Search for the cell housing the specified text and yield its [X, Y] center coordinate. 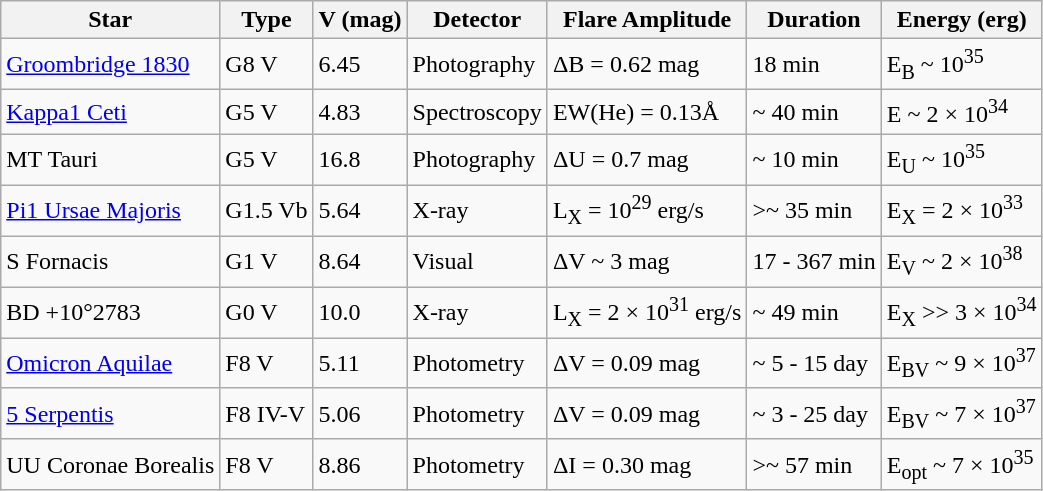
EBV ~ 9 × 1037 [962, 364]
18 min [814, 64]
G1.5 Vb [266, 210]
MT Tauri [110, 160]
V (mag) [360, 20]
EBV ~ 7 × 1037 [962, 414]
~ 49 min [814, 312]
~ 5 - 15 day [814, 364]
16.8 [360, 160]
E ~ 2 × 1034 [962, 112]
5.64 [360, 210]
Detector [477, 20]
LX = 1029 erg/s [646, 210]
Omicron Aquilae [110, 364]
8.64 [360, 262]
5.11 [360, 364]
EU ~ 1035 [962, 160]
UU Coronae Borealis [110, 464]
Kappa1 Ceti [110, 112]
BD +10°2783 [110, 312]
4.83 [360, 112]
Pi1 Ursae Majoris [110, 210]
~ 10 min [814, 160]
EW(He) = 0.13Å [646, 112]
EV ~ 2 × 1038 [962, 262]
ΔI = 0.30 mag [646, 464]
ΔU = 0.7 mag [646, 160]
Energy (erg) [962, 20]
Flare Amplitude [646, 20]
10.0 [360, 312]
5.06 [360, 414]
G1 V [266, 262]
Eopt ~ 7 × 1035 [962, 464]
G8 V [266, 64]
8.86 [360, 464]
LX = 2 × 1031 erg/s [646, 312]
EX >> 3 × 1034 [962, 312]
Type [266, 20]
>~ 57 min [814, 464]
S Fornacis [110, 262]
Groombridge 1830 [110, 64]
F8 IV-V [266, 414]
Star [110, 20]
5 Serpentis [110, 414]
Spectroscopy [477, 112]
ΔV ~ 3 mag [646, 262]
Duration [814, 20]
~ 40 min [814, 112]
G0 V [266, 312]
ΔB = 0.62 mag [646, 64]
EX = 2 × 1033 [962, 210]
6.45 [360, 64]
Visual [477, 262]
>~ 35 min [814, 210]
17 - 367 min [814, 262]
~ 3 - 25 day [814, 414]
EB ~ 1035 [962, 64]
